Scan for the cell matching the given text and deliver its [X, Y] coordinate at center. 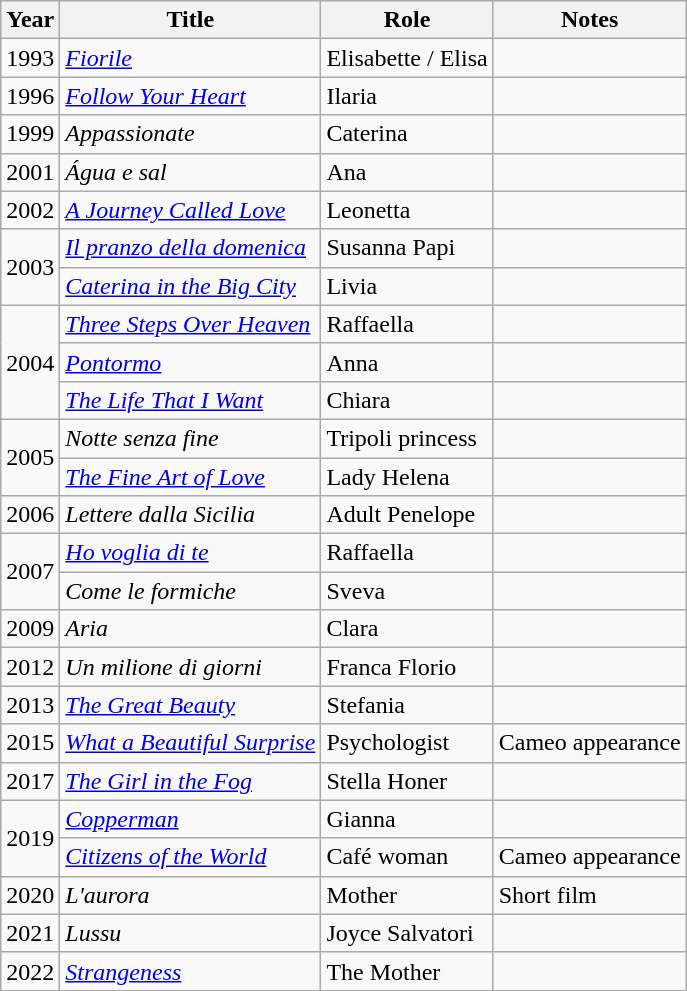
2004 [30, 362]
2012 [30, 667]
2020 [30, 895]
Ilaria [407, 96]
The Fine Art of Love [190, 477]
Come le formiche [190, 591]
Água e sal [190, 172]
Role [407, 20]
1993 [30, 58]
2006 [30, 515]
Café woman [407, 857]
Fiorile [190, 58]
Ana [407, 172]
The Girl in the Fog [190, 781]
Ho voglia di te [190, 553]
What a Beautiful Surprise [190, 743]
Franca Florio [407, 667]
Gianna [407, 819]
Tripoli princess [407, 438]
2017 [30, 781]
L'aurora [190, 895]
Adult Penelope [407, 515]
Lussu [190, 933]
Clara [407, 629]
2007 [30, 572]
1996 [30, 96]
Notte senza fine [190, 438]
Psychologist [407, 743]
Stefania [407, 705]
The Great Beauty [190, 705]
2003 [30, 267]
Short film [590, 895]
2019 [30, 838]
2013 [30, 705]
Susanna Papi [407, 248]
Un milione di giorni [190, 667]
Mother [407, 895]
2022 [30, 971]
Year [30, 20]
Stella Honer [407, 781]
Strangeness [190, 971]
Caterina [407, 134]
Appassionate [190, 134]
The Mother [407, 971]
A Journey Called Love [190, 210]
Elisabette / Elisa [407, 58]
The Life That I Want [190, 400]
Lettere dalla Sicilia [190, 515]
Leonetta [407, 210]
Chiara [407, 400]
Livia [407, 286]
Lady Helena [407, 477]
Joyce Salvatori [407, 933]
2009 [30, 629]
Copperman [190, 819]
Caterina in the Big City [190, 286]
Pontormo [190, 362]
2005 [30, 457]
2001 [30, 172]
2021 [30, 933]
Sveva [407, 591]
Title [190, 20]
Citizens of the World [190, 857]
Il pranzo della domenica [190, 248]
Follow Your Heart [190, 96]
Notes [590, 20]
Aria [190, 629]
2015 [30, 743]
1999 [30, 134]
Three Steps Over Heaven [190, 324]
2002 [30, 210]
Anna [407, 362]
